Identify which cell holds the provided text, then report its [x, y] central coordinate. 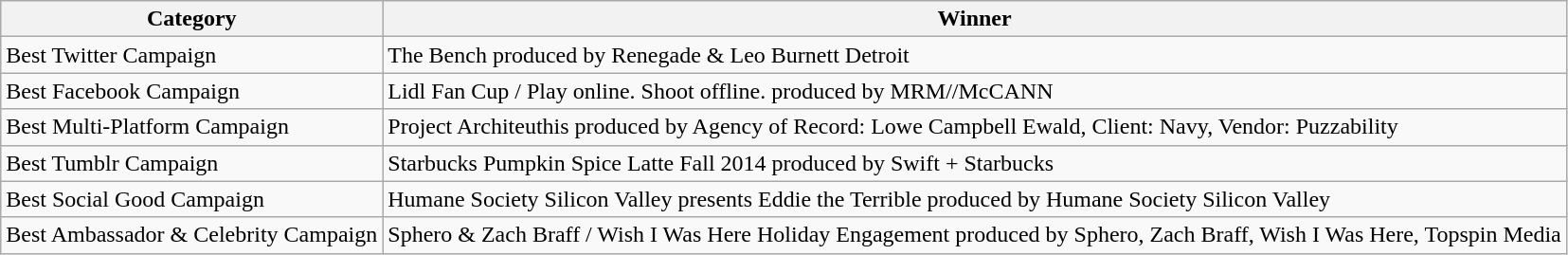
Best Multi-Platform Campaign [191, 127]
Winner [975, 19]
Best Twitter Campaign [191, 55]
Lidl Fan Cup / Play online. Shoot offline. produced by MRM//McCANN [975, 91]
Best Ambassador & Celebrity Campaign [191, 235]
Starbucks Pumpkin Spice Latte Fall 2014 produced by Swift + Starbucks [975, 163]
Best Tumblr Campaign [191, 163]
Humane Society Silicon Valley presents Eddie the Terrible produced by Humane Society Silicon Valley [975, 199]
Best Social Good Campaign [191, 199]
The Bench produced by Renegade & Leo Burnett Detroit [975, 55]
Best Facebook Campaign [191, 91]
Project Architeuthis produced by Agency of Record: Lowe Campbell Ewald, Client: Navy, Vendor: Puzzability [975, 127]
Sphero & Zach Braff / Wish I Was Here Holiday Engagement produced by Sphero, Zach Braff, Wish I Was Here, Topspin Media [975, 235]
Category [191, 19]
